Determine the (x, y) coordinate at the center of the cell enclosing the given text.  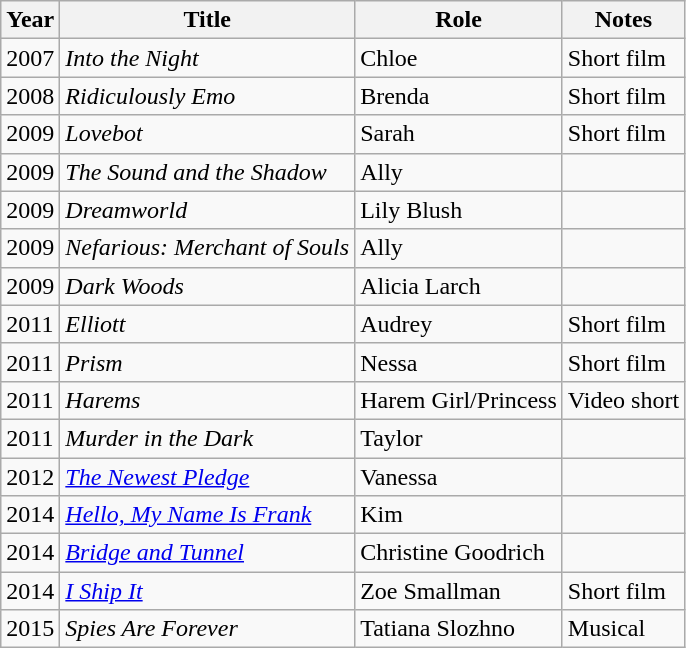
Hello, My Name Is Frank (208, 515)
The Sound and the Shadow (208, 172)
2007 (30, 58)
Zoe Smallman (459, 591)
Elliott (208, 324)
Role (459, 20)
Dreamworld (208, 210)
Murder in the Dark (208, 438)
Title (208, 20)
Nessa (459, 362)
Musical (623, 629)
Vanessa (459, 477)
Notes (623, 20)
Video short (623, 400)
Ridiculously Emo (208, 96)
2008 (30, 96)
Kim (459, 515)
Year (30, 20)
I Ship It (208, 591)
Into the Night (208, 58)
Lovebot (208, 134)
Nefarious: Merchant of Souls (208, 248)
Brenda (459, 96)
Prism (208, 362)
Bridge and Tunnel (208, 553)
Tatiana Slozhno (459, 629)
Harems (208, 400)
Chloe (459, 58)
The Newest Pledge (208, 477)
Sarah (459, 134)
Dark Woods (208, 286)
2012 (30, 477)
Christine Goodrich (459, 553)
2015 (30, 629)
Audrey (459, 324)
Lily Blush (459, 210)
Alicia Larch (459, 286)
Harem Girl/Princess (459, 400)
Spies Are Forever (208, 629)
Taylor (459, 438)
